From the cell containing the given text, extract its center point as (x, y) coordinate. 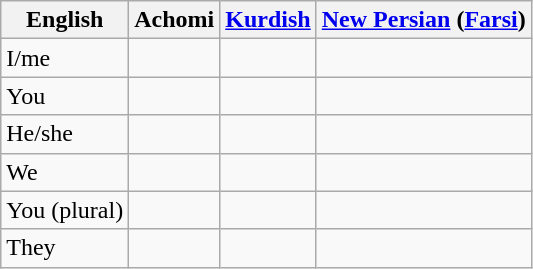
He/she (65, 134)
You (plural) (65, 210)
We (65, 172)
I/me (65, 58)
Achomi (174, 20)
They (65, 248)
New Persian (Farsi) (424, 20)
English (65, 20)
You (65, 96)
Kurdish (268, 20)
